Provide the [x, y] coordinate of the cell's center where the given text is located.  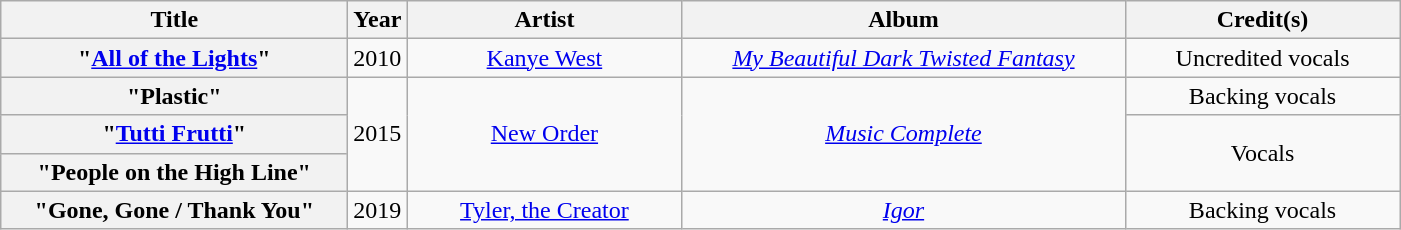
New Order [544, 134]
2015 [378, 134]
"All of the Lights" [174, 58]
"People on the High Line" [174, 172]
Artist [544, 20]
My Beautiful Dark Twisted Fantasy [904, 58]
Uncredited vocals [1262, 58]
Vocals [1262, 153]
2010 [378, 58]
"Plastic" [174, 96]
Kanye West [544, 58]
2019 [378, 210]
Year [378, 20]
Title [174, 20]
"Gone, Gone / Thank You" [174, 210]
Igor [904, 210]
Tyler, the Creator [544, 210]
"Tutti Frutti" [174, 134]
Music Complete [904, 134]
Album [904, 20]
Credit(s) [1262, 20]
